Locate the cell with the specified text and output its [X, Y] center coordinate. 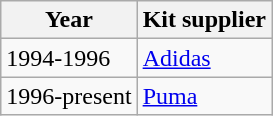
Kit supplier [204, 20]
Puma [204, 96]
1994-1996 [69, 58]
1996-present [69, 96]
Adidas [204, 58]
Year [69, 20]
